Locate the cell with the specified text and output its [X, Y] center coordinate. 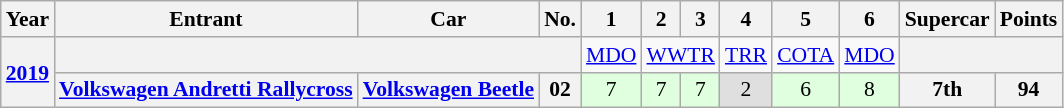
Volkswagen Beetle [448, 90]
2019 [28, 72]
COTA [806, 55]
4 [746, 19]
Car [448, 19]
TRR [746, 55]
No. [560, 19]
3 [700, 19]
Entrant [206, 19]
1 [612, 19]
7th [948, 90]
02 [560, 90]
Supercar [948, 19]
5 [806, 19]
Year [28, 19]
Volkswagen Andretti Rallycross [206, 90]
8 [870, 90]
Points [1029, 19]
94 [1029, 90]
WWTR [680, 55]
